Return the [x, y] coordinate for the center point of the cell that contains the specified text.  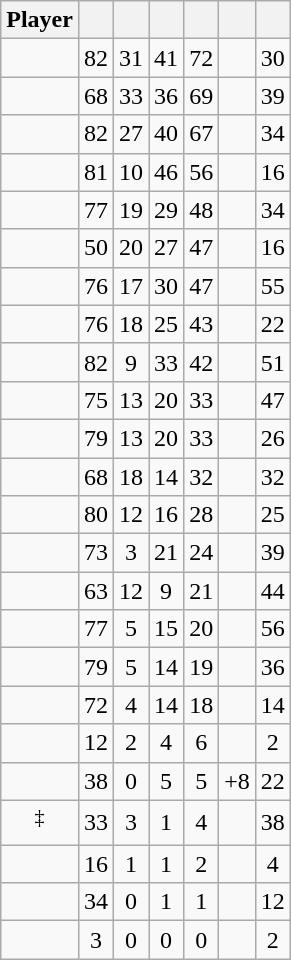
69 [202, 96]
15 [166, 629]
67 [202, 134]
28 [202, 515]
10 [132, 172]
51 [272, 362]
80 [96, 515]
Player [40, 20]
55 [272, 286]
24 [202, 553]
75 [96, 400]
50 [96, 248]
43 [202, 324]
41 [166, 58]
63 [96, 591]
73 [96, 553]
81 [96, 172]
44 [272, 591]
‡ [40, 822]
31 [132, 58]
48 [202, 210]
17 [132, 286]
42 [202, 362]
26 [272, 438]
6 [202, 743]
40 [166, 134]
46 [166, 172]
+8 [238, 781]
29 [166, 210]
